Provide the [X, Y] coordinate of the cell's center where the given text is located.  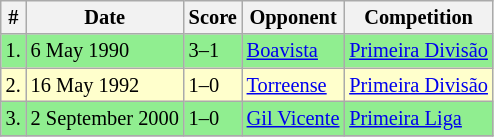
Boavista [294, 51]
# [14, 17]
3–1 [213, 51]
3. [14, 118]
Score [213, 17]
Primeira Liga [418, 118]
2 September 2000 [105, 118]
16 May 1992 [105, 85]
6 May 1990 [105, 51]
Opponent [294, 17]
Torreense [294, 85]
Date [105, 17]
Gil Vicente [294, 118]
1. [14, 51]
Competition [418, 17]
2. [14, 85]
